Locate the cell with the specified text and output its [X, Y] center coordinate. 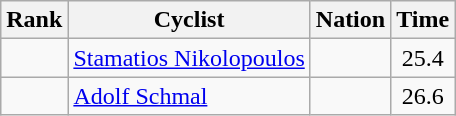
Cyclist [189, 20]
26.6 [423, 96]
Stamatios Nikolopoulos [189, 58]
Rank [34, 20]
Time [423, 20]
Nation [350, 20]
25.4 [423, 58]
Adolf Schmal [189, 96]
